For the text-containing cell, return its midpoint in (x, y) coordinate format. 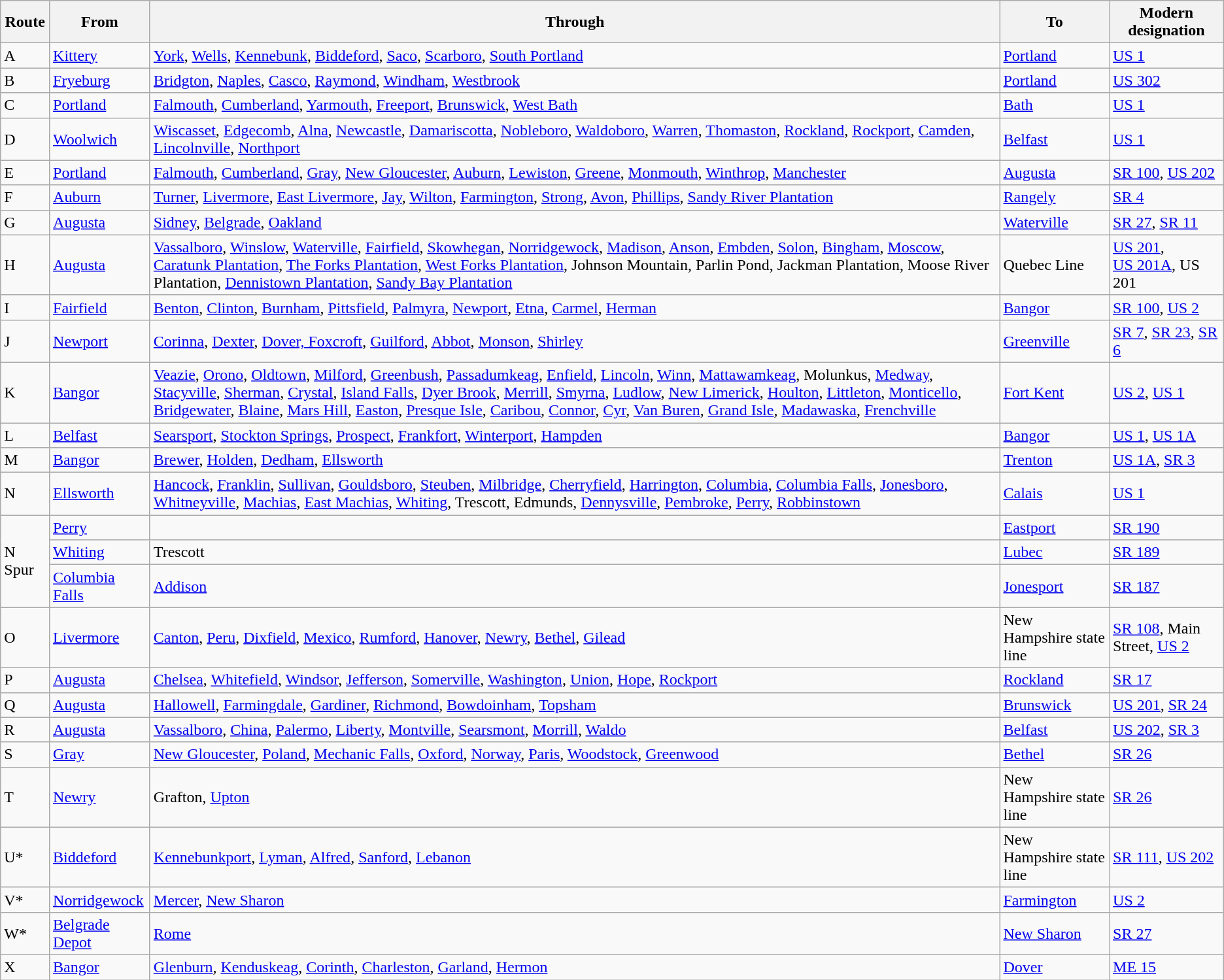
Chelsea, Whitefield, Windsor, Jefferson, Somerville, Washington, Union, Hope, Rockport (575, 680)
F (25, 197)
Brunswick (1055, 705)
Searsport, Stockton Springs, Prospect, Frankfort, Winterport, Hampden (575, 435)
Falmouth, Cumberland, Gray, New Gloucester, Auburn, Lewiston, Greene, Monmouth, Winthrop, Manchester (575, 173)
SR 4 (1166, 197)
J (25, 341)
Bath (1055, 105)
New Gloucester, Poland, Mechanic Falls, Oxford, Norway, Paris, Woodstock, Greenwood (575, 754)
E (25, 173)
D (25, 139)
Bethel (1055, 754)
Newry (100, 797)
Farmington (1055, 900)
US 201, US 201A, US 201 (1166, 265)
Route (25, 22)
Jonesport (1055, 586)
Perry (100, 528)
Newport (100, 341)
Trenton (1055, 460)
US 2, US 1 (1166, 392)
Grafton, Upton (575, 797)
S (25, 754)
W* (25, 934)
Calais (1055, 494)
Rangely (1055, 197)
Norridgewock (100, 900)
SR 100, US 202 (1166, 173)
York, Wells, Kennebunk, Biddeford, Saco, Scarboro, South Portland (575, 56)
Fort Kent (1055, 392)
V* (25, 900)
Turner, Livermore, East Livermore, Jay, Wilton, Farmington, Strong, Avon, Phillips, Sandy River Plantation (575, 197)
Corinna, Dexter, Dover, Foxcroft, Guilford, Abbot, Monson, Shirley (575, 341)
Auburn (100, 197)
Waterville (1055, 222)
Biddeford (100, 857)
Trescott (575, 552)
From (100, 22)
Falmouth, Cumberland, Yarmouth, Freeport, Brunswick, West Bath (575, 105)
Hallowell, Farmingdale, Gardiner, Richmond, Bowdoinham, Topsham (575, 705)
Greenville (1055, 341)
N (25, 494)
SR 108, Main Street, US 2 (1166, 637)
SR 27, SR 11 (1166, 222)
Eastport (1055, 528)
SR 7, SR 23, SR 6 (1166, 341)
US 201, SR 24 (1166, 705)
Vassalboro, China, Palermo, Liberty, Montville, Searsmont, Morrill, Waldo (575, 730)
SR 17 (1166, 680)
US 2 (1166, 900)
K (25, 392)
SR 189 (1166, 552)
SR 111, US 202 (1166, 857)
Glenburn, Kenduskeag, Corinth, Charleston, Garland, Hermon (575, 967)
X (25, 967)
Rome (575, 934)
US 202, SR 3 (1166, 730)
Belgrade Depot (100, 934)
Gray (100, 754)
Fairfield (100, 307)
A (25, 56)
U* (25, 857)
New Sharon (1055, 934)
Canton, Peru, Dixfield, Mexico, Rumford, Hanover, Newry, Bethel, Gilead (575, 637)
T (25, 797)
Kennebunkport, Lyman, Alfred, Sanford, Lebanon (575, 857)
To (1055, 22)
Kittery (100, 56)
Livermore (100, 637)
SR 187 (1166, 586)
Fryeburg (100, 80)
Whiting (100, 552)
Rockland (1055, 680)
US 1, US 1A (1166, 435)
I (25, 307)
ME 15 (1166, 967)
US 302 (1166, 80)
Bridgton, Naples, Casco, Raymond, Windham, Westbrook (575, 80)
L (25, 435)
Modern designation (1166, 22)
Columbia Falls (100, 586)
R (25, 730)
Through (575, 22)
Quebec Line (1055, 265)
SR 27 (1166, 934)
Dover (1055, 967)
G (25, 222)
C (25, 105)
O (25, 637)
SR 100, US 2 (1166, 307)
US 1A, SR 3 (1166, 460)
Brewer, Holden, Dedham, Ellsworth (575, 460)
Sidney, Belgrade, Oakland (575, 222)
Benton, Clinton, Burnham, Pittsfield, Palmyra, Newport, Etna, Carmel, Herman (575, 307)
P (25, 680)
H (25, 265)
N Spur (25, 561)
Ellsworth (100, 494)
SR 190 (1166, 528)
Wiscasset, Edgecomb, Alna, Newcastle, Damariscotta, Nobleboro, Waldoboro, Warren, Thomaston, Rockland, Rockport, Camden, Lincolnville, Northport (575, 139)
Mercer, New Sharon (575, 900)
M (25, 460)
B (25, 80)
Lubec (1055, 552)
Addison (575, 586)
Woolwich (100, 139)
Q (25, 705)
